Return [X, Y] of the center of cell containing provided text 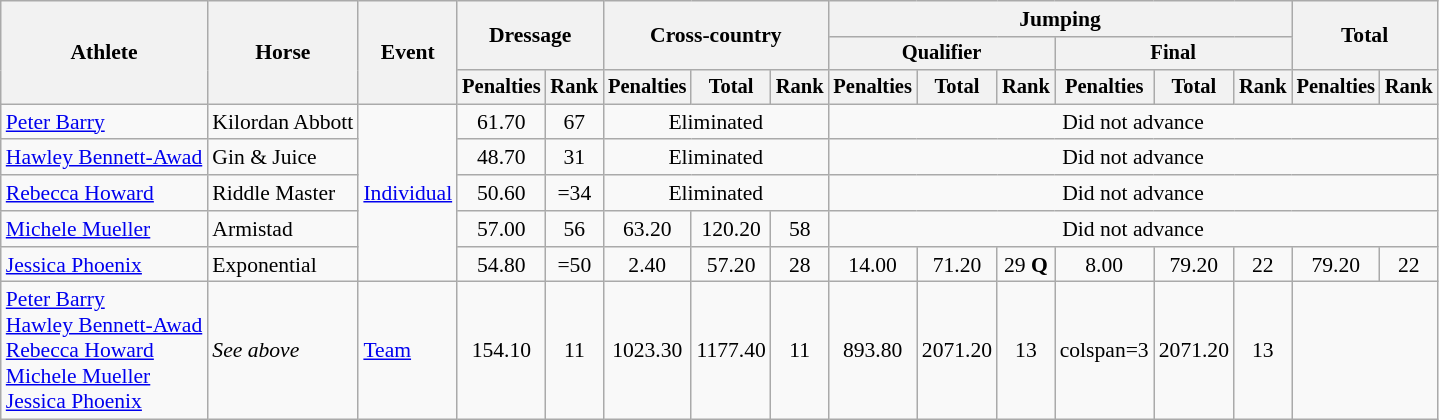
58 [800, 229]
56 [575, 229]
Team [408, 351]
57.20 [731, 265]
893.80 [872, 351]
Peter BarryHawley Bennett-AwadRebecca HowardMichele MuellerJessica Phoenix [104, 351]
Riddle Master [282, 193]
Armistad [282, 229]
Athlete [104, 52]
See above [282, 351]
54.80 [501, 265]
61.70 [501, 122]
Jessica Phoenix [104, 265]
31 [575, 158]
Kilordan Abbott [282, 122]
Event [408, 52]
48.70 [501, 158]
120.20 [731, 229]
50.60 [501, 193]
colspan=3 [1104, 351]
67 [575, 122]
14.00 [872, 265]
=34 [575, 193]
1177.40 [731, 351]
29 Q [1026, 265]
Peter Barry [104, 122]
Cross-country [716, 36]
2.40 [647, 265]
Qualifier [941, 54]
154.10 [501, 351]
71.20 [957, 265]
8.00 [1104, 265]
Gin & Juice [282, 158]
28 [800, 265]
Horse [282, 52]
Final [1174, 54]
Individual [408, 193]
1023.30 [647, 351]
Michele Mueller [104, 229]
=50 [575, 265]
Jumping [1060, 19]
Dressage [530, 36]
Rebecca Howard [104, 193]
63.20 [647, 229]
Exponential [282, 265]
Hawley Bennett-Awad [104, 158]
57.00 [501, 229]
